Capture the cell that displays the provided text and extract its [X, Y] central coordinate. 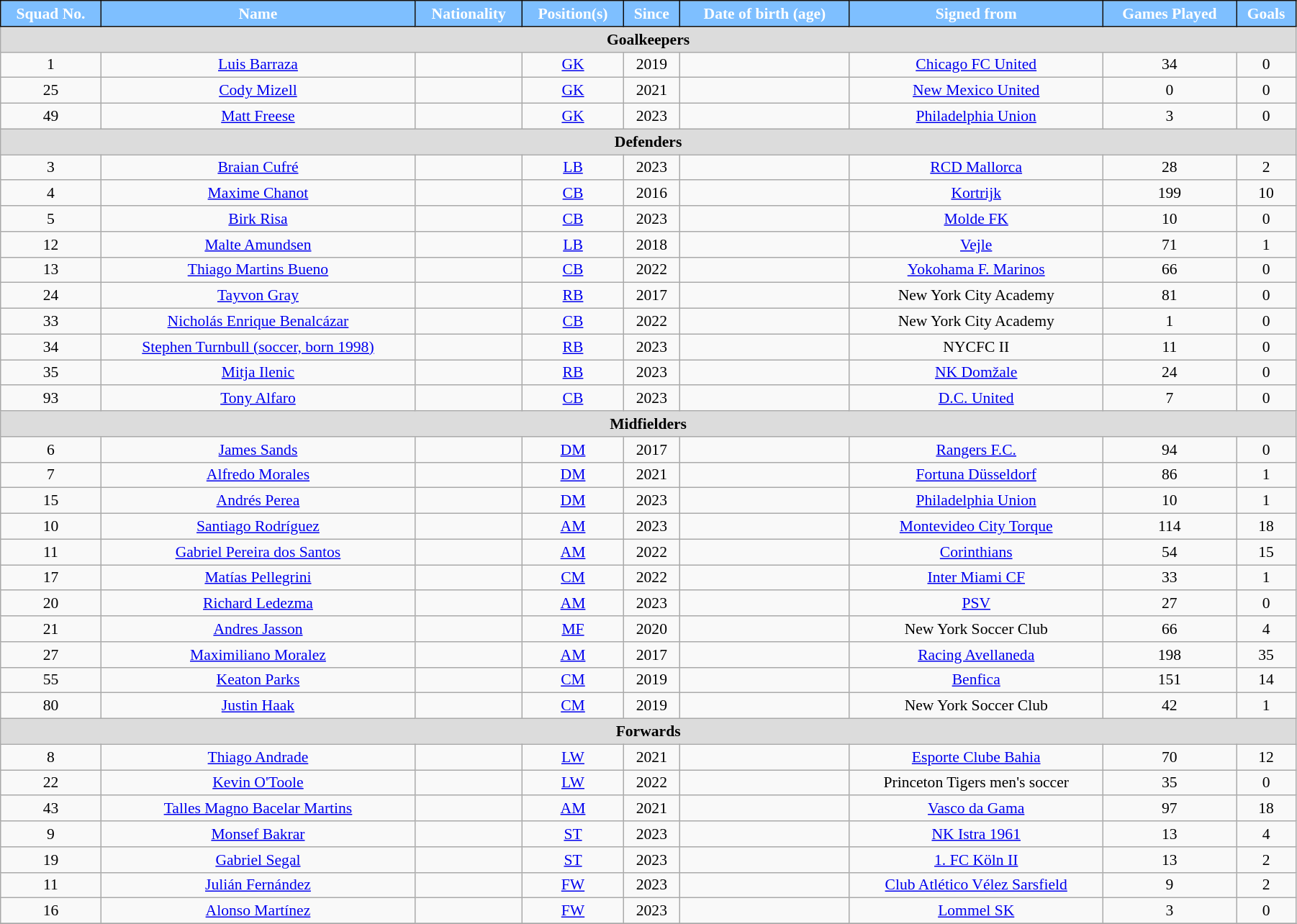
Talles Magno Bacelar Martins [258, 809]
Justin Haak [258, 706]
Cody Mizell [258, 91]
Matías Pellegrini [258, 578]
Santiago Rodríguez [258, 527]
14 [1267, 680]
42 [1170, 706]
Andres Jasson [258, 629]
8 [50, 757]
16 [50, 911]
Tayvon Gray [258, 296]
22 [50, 783]
Luis Barraza [258, 65]
Kevin O'Toole [258, 783]
Forwards [648, 732]
Signed from [976, 14]
Inter Miami CF [976, 578]
Richard Ledezma [258, 604]
Gabriel Pereira dos Santos [258, 552]
Lommel SK [976, 911]
114 [1170, 527]
6 [50, 450]
Tony Alfaro [258, 399]
54 [1170, 552]
Kortrijk [976, 194]
Benfica [976, 680]
19 [50, 860]
Gabriel Segal [258, 860]
NK Istra 1961 [976, 834]
Montevideo City Torque [976, 527]
Club Atlético Vélez Sarsfield [976, 885]
Position(s) [573, 14]
1. FC Köln II [976, 860]
Corinthians [976, 552]
55 [50, 680]
2018 [651, 245]
Julián Fernández [258, 885]
Squad No. [50, 14]
Alfredo Morales [258, 475]
RCD Mallorca [976, 168]
Chicago FC United [976, 65]
Midfielders [648, 424]
21 [50, 629]
Nicholás Enrique Benalcázar [258, 322]
Vasco da Gama [976, 809]
81 [1170, 296]
2020 [651, 629]
Goalkeepers [648, 40]
MF [573, 629]
New Mexico United [976, 91]
Braian Cufré [258, 168]
Date of birth (age) [764, 14]
Stephen Turnbull (soccer, born 1998) [258, 347]
Malte Amundsen [258, 245]
Monsef Bakrar [258, 834]
43 [50, 809]
NYCFC II [976, 347]
93 [50, 399]
Fortuna Düsseldorf [976, 475]
Alonso Martínez [258, 911]
Princeton Tigers men's soccer [976, 783]
Molde FK [976, 219]
Esporte Clube Bahia [976, 757]
D.C. United [976, 399]
25 [50, 91]
Nationality [469, 14]
Mitja Ilenic [258, 373]
Maxime Chanot [258, 194]
Name [258, 14]
PSV [976, 604]
Games Played [1170, 14]
86 [1170, 475]
James Sands [258, 450]
Since [651, 14]
198 [1170, 655]
Birk Risa [258, 219]
151 [1170, 680]
Yokohama F. Marinos [976, 270]
199 [1170, 194]
Vejle [976, 245]
NK Domžale [976, 373]
49 [50, 117]
28 [1170, 168]
Thiago Andrade [258, 757]
94 [1170, 450]
Defenders [648, 142]
5 [50, 219]
Racing Avellaneda [976, 655]
17 [50, 578]
80 [50, 706]
2016 [651, 194]
Maximiliano Moralez [258, 655]
Keaton Parks [258, 680]
Andrés Perea [258, 501]
Goals [1267, 14]
20 [50, 604]
70 [1170, 757]
Rangers F.C. [976, 450]
71 [1170, 245]
Thiago Martins Bueno [258, 270]
Matt Freese [258, 117]
97 [1170, 809]
